Capture the cell that displays the provided text and extract its (X, Y) central coordinate. 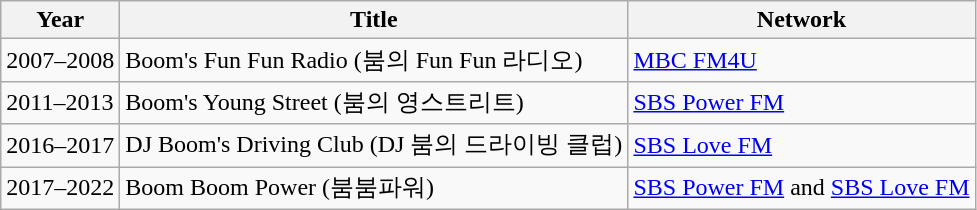
Year (60, 20)
2011–2013 (60, 102)
MBC FM4U (802, 60)
Boom's Young Street (붐의 영스트리트) (374, 102)
DJ Boom's Driving Club (DJ 붐의 드라이빙 클럽) (374, 146)
Boom's Fun Fun Radio (붐의 Fun Fun 라디오) (374, 60)
SBS Power FM (802, 102)
2017–2022 (60, 188)
2007–2008 (60, 60)
2016–2017 (60, 146)
SBS Power FM and SBS Love FM (802, 188)
Boom Boom Power (붐붐파워) (374, 188)
Network (802, 20)
SBS Love FM (802, 146)
Title (374, 20)
